Extract the [x, y] coordinate from the center of the cell holding the provided text.  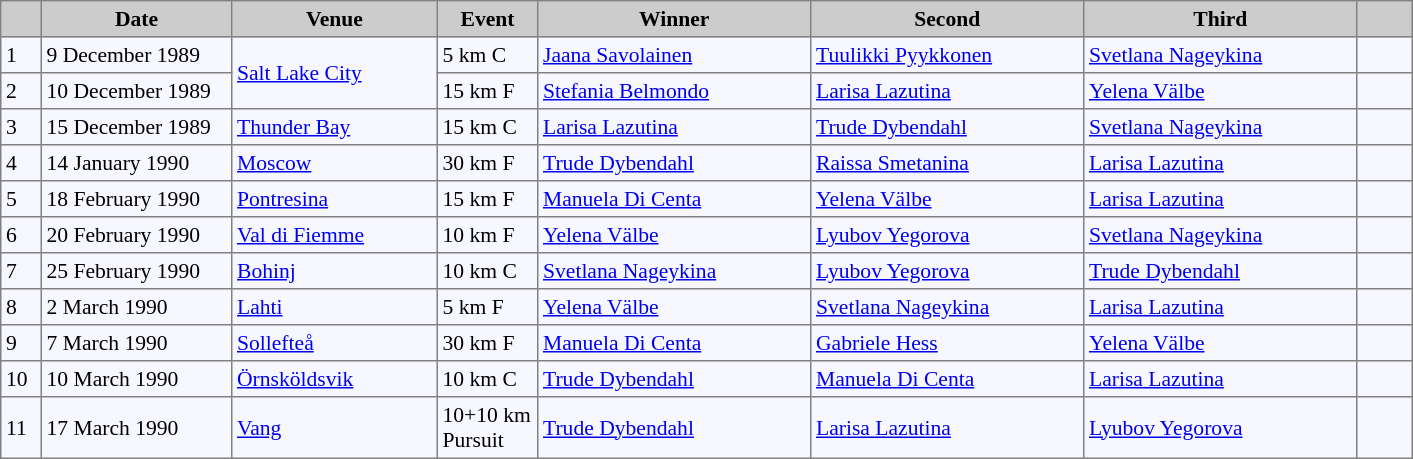
2 March 1990 [136, 307]
Sollefteå [335, 343]
Winner [674, 19]
3 [21, 127]
Second [948, 19]
9 [21, 343]
Moscow [335, 163]
Salt Lake City [335, 73]
7 March 1990 [136, 343]
9 December 1989 [136, 55]
10 [21, 379]
10+10 km Pursuit [487, 428]
8 [21, 307]
10 km F [487, 235]
Tuulikki Pyykkonen [948, 55]
Jaana Savolainen [674, 55]
7 [21, 271]
Stefania Belmondo [674, 91]
Date [136, 19]
Vang [335, 428]
Third [1220, 19]
18 February 1990 [136, 199]
10 December 1989 [136, 91]
2 [21, 91]
5 [21, 199]
6 [21, 235]
Bohinj [335, 271]
Raissa Smetanina [948, 163]
14 January 1990 [136, 163]
5 km F [487, 307]
15 December 1989 [136, 127]
10 March 1990 [136, 379]
1 [21, 55]
Venue [335, 19]
Gabriele Hess [948, 343]
20 February 1990 [136, 235]
11 [21, 428]
25 February 1990 [136, 271]
15 km C [487, 127]
Thunder Bay [335, 127]
17 March 1990 [136, 428]
Lahti [335, 307]
Örnsköldsvik [335, 379]
Event [487, 19]
Val di Fiemme [335, 235]
5 km C [487, 55]
Pontresina [335, 199]
4 [21, 163]
